Scan for the cell matching the given text and deliver its [x, y] coordinate at center. 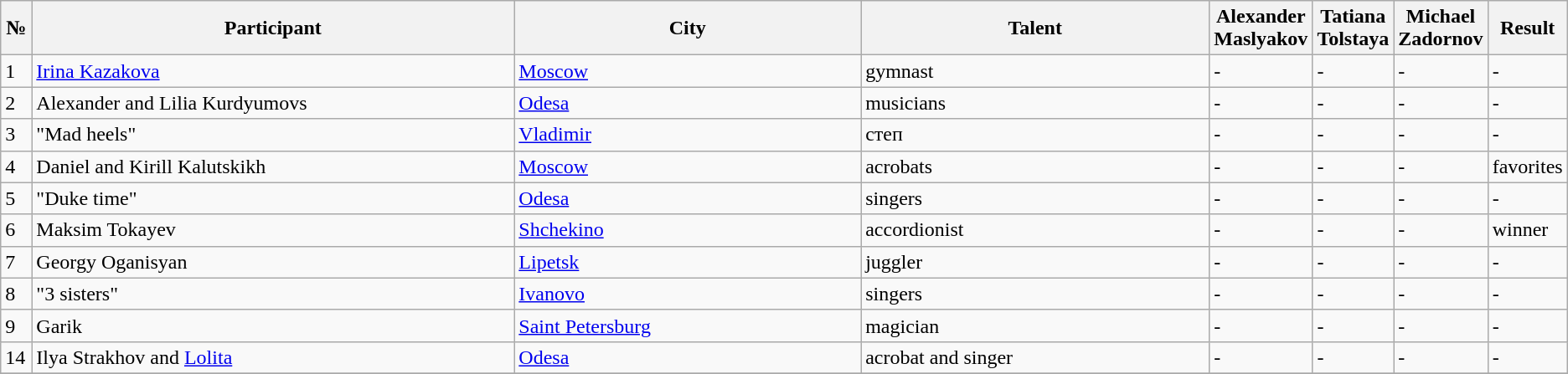
favorites [1528, 167]
14 [17, 357]
2 [17, 103]
Garik [273, 325]
6 [17, 230]
Shchekino [688, 230]
Daniel and Kirill Kalutskikh [273, 167]
City [688, 28]
Alexander and Lilia Kurdyumovs [273, 103]
8 [17, 294]
Maksim Tokayev [273, 230]
Participant [273, 28]
Talent [1035, 28]
3 [17, 135]
Irina Kazakova [273, 71]
musicians [1035, 103]
Tatiana Tolstaya [1354, 28]
Georgy Oganisyan [273, 262]
Ivanovo [688, 294]
Vladimir [688, 135]
Saint Petersburg [688, 325]
"Mad heels" [273, 135]
5 [17, 198]
Result [1528, 28]
accordionist [1035, 230]
juggler [1035, 262]
7 [17, 262]
acrobats [1035, 167]
Lipetsk [688, 262]
gymnast [1035, 71]
Alexander Maslyakov [1261, 28]
winner [1528, 230]
№ [17, 28]
magician [1035, 325]
4 [17, 167]
Michael Zadornov [1441, 28]
acrobat and singer [1035, 357]
1 [17, 71]
Ilya Strakhov and Lolita [273, 357]
"3 sisters" [273, 294]
степ [1035, 135]
"Duke time" [273, 198]
9 [17, 325]
